Return (X, Y) of the center of cell containing provided text 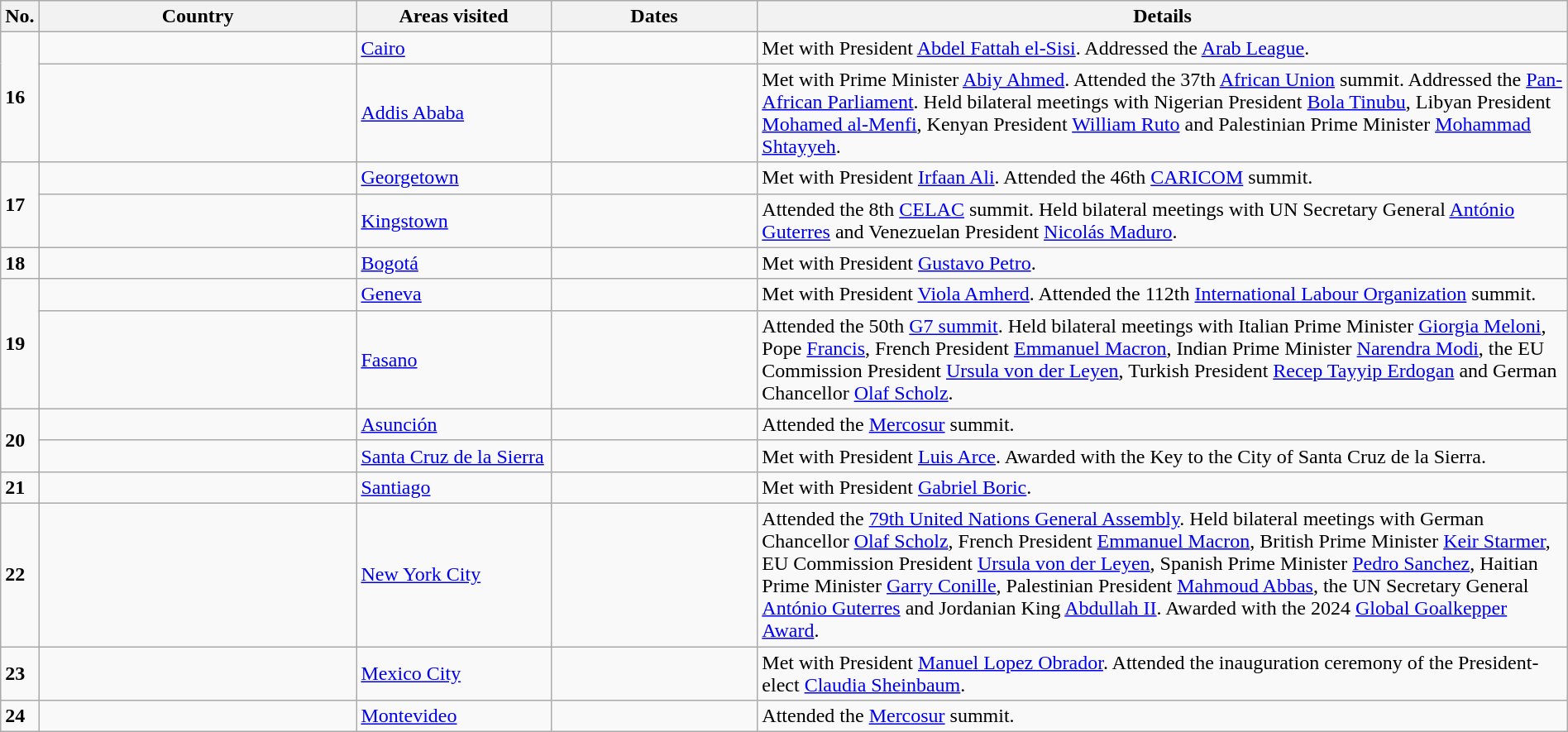
Kingstown (453, 220)
Met with President Viola Amherd. Attended the 112th International Labour Organization summit. (1163, 294)
Bogotá (453, 263)
17 (20, 205)
24 (20, 716)
Asunción (453, 424)
Georgetown (453, 178)
New York City (453, 574)
18 (20, 263)
22 (20, 574)
Met with President Manuel Lopez Obrador. Attended the inauguration ceremony of the President-elect Claudia Sheinbaum. (1163, 673)
Met with President Irfaan Ali. Attended the 46th CARICOM summit. (1163, 178)
Fasano (453, 359)
Cairo (453, 48)
Addis Ababa (453, 112)
Santa Cruz de la Sierra (453, 456)
Montevideo (453, 716)
23 (20, 673)
Dates (654, 17)
No. (20, 17)
Met with President Gabriel Boric. (1163, 487)
20 (20, 440)
Santiago (453, 487)
Country (198, 17)
Met with President Gustavo Petro. (1163, 263)
Areas visited (453, 17)
Mexico City (453, 673)
Met with President Abdel Fattah el-Sisi. Addressed the Arab League. (1163, 48)
Met with President Luis Arce. Awarded with the Key to the City of Santa Cruz de la Sierra. (1163, 456)
Geneva (453, 294)
19 (20, 344)
Attended the 8th CELAC summit. Held bilateral meetings with UN Secretary General António Guterres and Venezuelan President Nicolás Maduro. (1163, 220)
Details (1163, 17)
16 (20, 98)
21 (20, 487)
